Locate the cell with the specified text and output its [x, y] center coordinate. 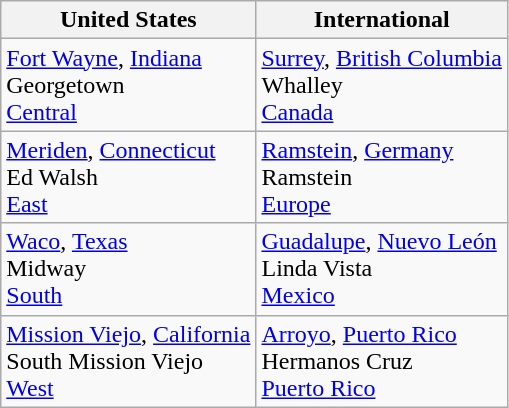
Mission Viejo, California South Mission Viejo West [128, 361]
Arroyo, Puerto Rico Hermanos Cruz Puerto Rico [382, 361]
Fort Wayne, Indiana Georgetown Central [128, 85]
Meriden, Connecticut Ed Walsh East [128, 177]
Guadalupe, Nuevo León Linda Vista Mexico [382, 269]
International [382, 20]
Surrey, British Columbia Whalley Canada [382, 85]
Waco, Texas Midway South [128, 269]
Ramstein, Germany Ramstein Europe [382, 177]
United States [128, 20]
